Return (X, Y) of the center of cell containing provided text 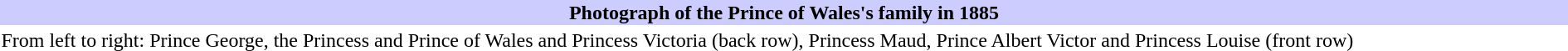
Photograph of the Prince of Wales's family in 1885 (784, 13)
